Search for the cell housing the specified text and yield its (x, y) center coordinate. 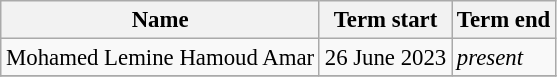
Name (160, 20)
Mohamed Lemine Hamoud Amar (160, 58)
Term start (385, 20)
present (504, 58)
Term end (504, 20)
26 June 2023 (385, 58)
